Determine the [x, y] coordinate at the center of the cell enclosing the given text.  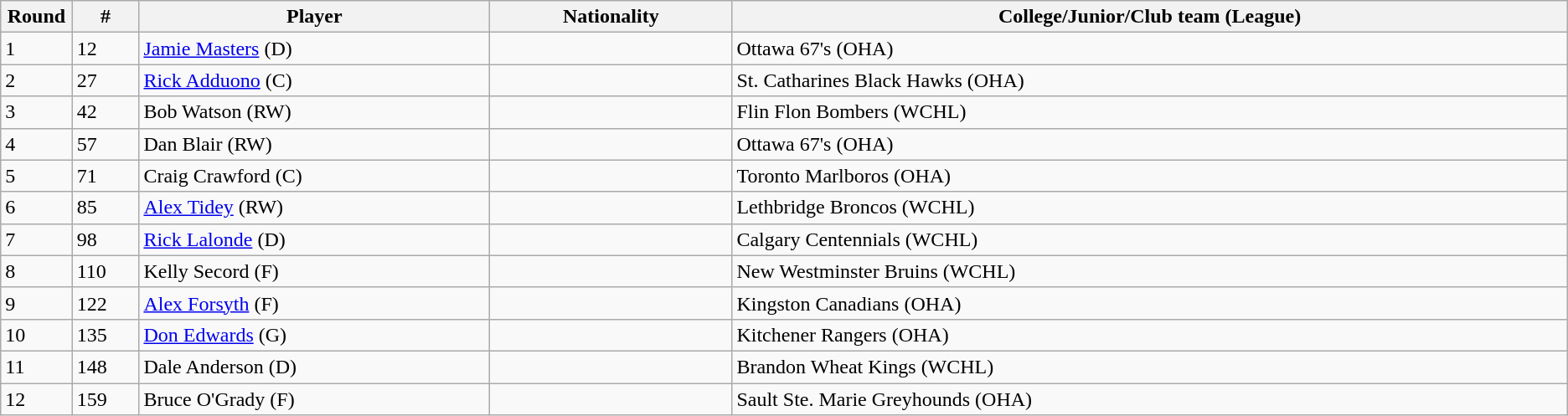
71 [106, 176]
3 [37, 112]
Kingston Canadians (OHA) [1149, 303]
85 [106, 208]
Dale Anderson (D) [315, 367]
College/Junior/Club team (League) [1149, 17]
Alex Tidey (RW) [315, 208]
98 [106, 239]
Sault Ste. Marie Greyhounds (OHA) [1149, 399]
Kitchener Rangers (OHA) [1149, 335]
8 [37, 271]
Alex Forsyth (F) [315, 303]
Kelly Secord (F) [315, 271]
Lethbridge Broncos (WCHL) [1149, 208]
Rick Adduono (C) [315, 80]
Rick Lalonde (D) [315, 239]
122 [106, 303]
Jamie Masters (D) [315, 49]
148 [106, 367]
7 [37, 239]
27 [106, 80]
6 [37, 208]
Craig Crawford (C) [315, 176]
Brandon Wheat Kings (WCHL) [1149, 367]
135 [106, 335]
57 [106, 144]
Toronto Marlboros (OHA) [1149, 176]
10 [37, 335]
Nationality [611, 17]
Dan Blair (RW) [315, 144]
5 [37, 176]
11 [37, 367]
2 [37, 80]
4 [37, 144]
# [106, 17]
Flin Flon Bombers (WCHL) [1149, 112]
Calgary Centennials (WCHL) [1149, 239]
42 [106, 112]
Bruce O'Grady (F) [315, 399]
St. Catharines Black Hawks (OHA) [1149, 80]
110 [106, 271]
New Westminster Bruins (WCHL) [1149, 271]
9 [37, 303]
1 [37, 49]
Player [315, 17]
Round [37, 17]
159 [106, 399]
Bob Watson (RW) [315, 112]
Don Edwards (G) [315, 335]
